Capture the cell that displays the provided text and extract its (X, Y) central coordinate. 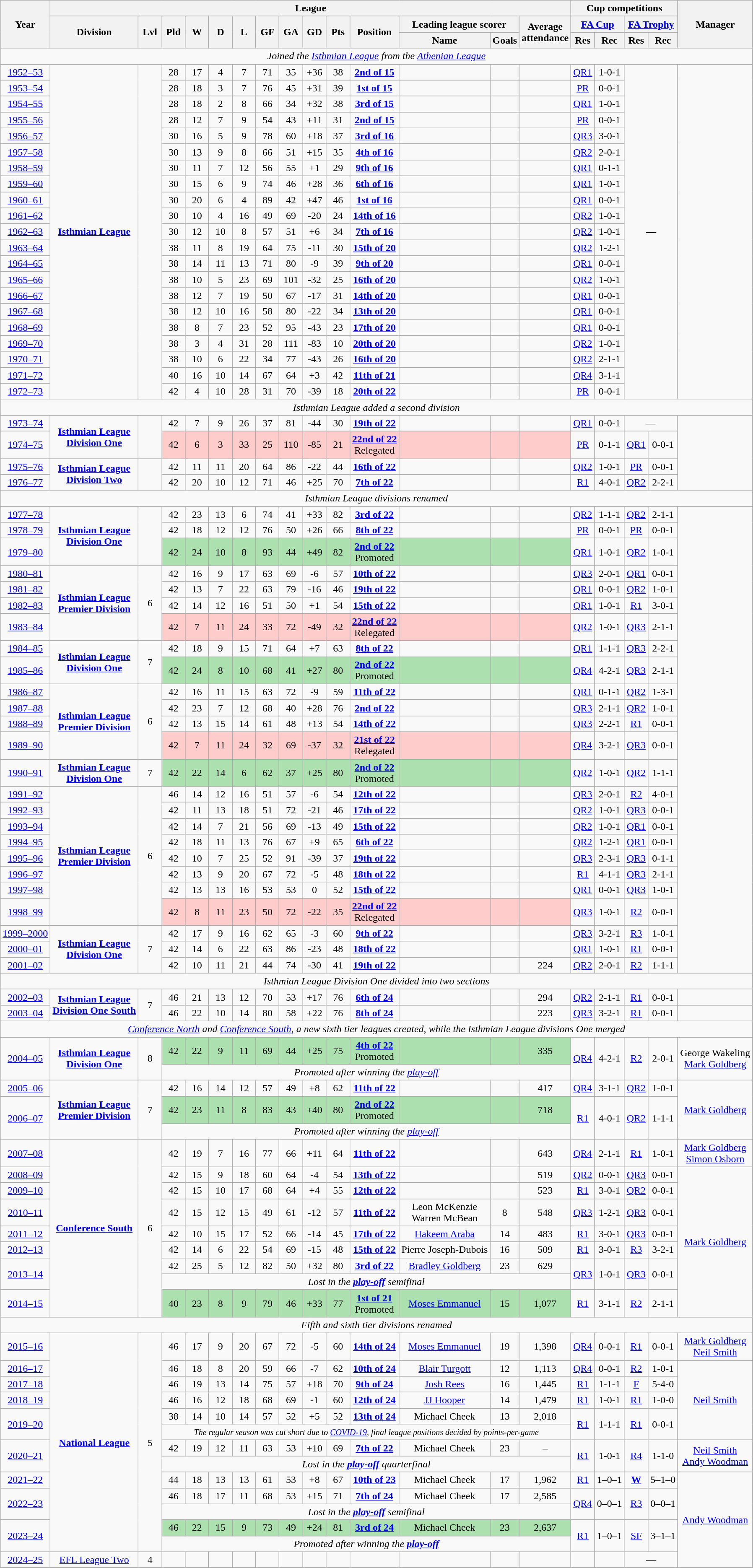
2006–07 (25, 1118)
2005–06 (25, 1088)
Fifth and sixth tier divisions renamed (376, 1325)
National League (94, 1442)
George WakelingMark Goldberg (715, 1059)
1999–2000 (25, 933)
1994–95 (25, 842)
-13 (314, 826)
4-1-1 (610, 874)
13th of 24 (374, 1416)
Mark GoldbergNeil Smith (715, 1347)
D (221, 32)
294 (545, 997)
Isthmian LeagueDivision Two (94, 475)
Conference South (94, 1228)
-3 (314, 933)
2011–12 (25, 1234)
2012–13 (25, 1250)
Position (374, 32)
L (244, 32)
1955–56 (25, 120)
2002–03 (25, 997)
1954–55 (25, 104)
3rd of 16 (374, 136)
335 (545, 1051)
1967–68 (25, 312)
Averageattendance (545, 32)
1984–85 (25, 649)
1,398 (545, 1347)
Pierre Joseph-Dubois (444, 1250)
The regular season was cut short due to COVID-19, final league positions decided by points-per-game (366, 1432)
Andy Woodman (715, 1520)
+4 (314, 1191)
+36 (314, 72)
Lvl (150, 32)
16th of 22 (374, 467)
2001–02 (25, 965)
1-3-1 (663, 692)
-17 (314, 296)
223 (545, 1013)
-23 (314, 949)
2020–21 (25, 1456)
Isthmian League divisions renamed (376, 498)
F (636, 1384)
+17 (314, 997)
1970–71 (25, 359)
+6 (314, 232)
10th of 22 (374, 574)
1985–86 (25, 670)
1968–69 (25, 327)
1953–54 (25, 88)
-85 (314, 444)
11th of 21 (374, 375)
1992–93 (25, 810)
1981–82 (25, 589)
2nd of 22 (374, 708)
+24 (314, 1528)
1-0-0 (663, 1400)
2-3-1 (610, 858)
12th of 24 (374, 1400)
6th of 24 (374, 997)
1969–70 (25, 343)
9th of 24 (374, 1384)
1973–74 (25, 423)
548 (545, 1212)
1990–91 (25, 772)
+26 (314, 530)
+31 (314, 88)
Neil SmithAndy Woodman (715, 1456)
-32 (314, 280)
1961–62 (25, 216)
1st of 15 (374, 88)
224 (545, 965)
1956–57 (25, 136)
Conference North and Conference South, a new sixth tier leagues created, while the Isthmian League divisions One merged (376, 1029)
Cup competitions (625, 8)
2017–18 (25, 1384)
509 (545, 1250)
91 (291, 858)
1979–80 (25, 552)
6th of 16 (374, 184)
1977–78 (25, 514)
SF (636, 1536)
15th of 20 (374, 248)
GA (291, 32)
Pts (338, 32)
110 (291, 444)
Manager (715, 24)
95 (291, 327)
Isthmian League (94, 231)
+27 (314, 670)
1972–73 (25, 391)
1959–60 (25, 184)
Isthmian League added a second division (376, 407)
-21 (314, 810)
14th of 22 (374, 724)
-7 (314, 1368)
Neil Smith (715, 1400)
1958–59 (25, 168)
2022–23 (25, 1504)
1,445 (545, 1384)
1,479 (545, 1400)
14th of 20 (374, 296)
Name (444, 40)
FA Trophy (651, 24)
2013–14 (25, 1274)
+13 (314, 724)
1998–99 (25, 911)
JJ Hooper (444, 1400)
+5 (314, 1416)
1987–88 (25, 708)
13th of 22 (374, 1175)
2,637 (545, 1528)
-30 (314, 965)
Pld (174, 32)
1974–75 (25, 444)
2003–04 (25, 1013)
3–1–1 (663, 1536)
1975–76 (25, 467)
2021–22 (25, 1480)
-20 (314, 216)
9th of 22 (374, 933)
Leon McKenzieWarren McBean (444, 1212)
73 (267, 1528)
2 (221, 104)
Leading league scorer (460, 24)
1st of 16 (374, 200)
R4 (636, 1456)
1988–89 (25, 724)
2016–17 (25, 1368)
Year (25, 24)
3rd of 24 (374, 1528)
EFL League Two (94, 1560)
83 (267, 1110)
29 (338, 168)
2010–11 (25, 1212)
-1 (314, 1400)
1983–84 (25, 627)
5-4-0 (663, 1384)
14th of 24 (374, 1347)
2004–05 (25, 1059)
101 (291, 280)
111 (291, 343)
2,018 (545, 1416)
2007–08 (25, 1153)
10th of 23 (374, 1480)
+7 (314, 649)
1965–66 (25, 280)
4th of 22Promoted (374, 1051)
1989–90 (25, 745)
Joined the Isthmian League from the Athenian League (376, 56)
1976–77 (25, 483)
1966–67 (25, 296)
– (545, 1448)
2014–15 (25, 1303)
2,585 (545, 1496)
-83 (314, 343)
10th of 24 (374, 1368)
21st of 22Relegated (374, 745)
1993–94 (25, 826)
GD (314, 32)
Isthmian League Division One divided into two sections (376, 981)
1971–72 (25, 375)
1964–65 (25, 264)
7th of 16 (374, 232)
+47 (314, 200)
1980–81 (25, 574)
-44 (314, 423)
+10 (314, 1448)
-37 (314, 745)
483 (545, 1234)
League (311, 8)
1,962 (545, 1480)
+40 (314, 1110)
-15 (314, 1250)
20th of 22 (374, 391)
2024–25 (25, 1560)
1,113 (545, 1368)
89 (267, 200)
1,077 (545, 1303)
+22 (314, 1013)
Lost in the play-off quarterfinal (366, 1464)
417 (545, 1088)
1995–96 (25, 858)
Blair Turgott (444, 1368)
+49 (314, 552)
5–1–0 (663, 1480)
8th of 24 (374, 1013)
Josh Rees (444, 1384)
-49 (314, 627)
-12 (314, 1212)
1960–61 (25, 200)
643 (545, 1153)
36 (338, 184)
1962–63 (25, 232)
1952–53 (25, 72)
FA Cup (598, 24)
2015–16 (25, 1347)
1996–97 (25, 874)
523 (545, 1191)
1st of 21Promoted (374, 1303)
629 (545, 1266)
78 (267, 136)
GF (267, 32)
718 (545, 1110)
3rd of 15 (374, 104)
1957–58 (25, 152)
-4 (314, 1175)
1-1-0 (663, 1456)
0 (314, 890)
2019–20 (25, 1424)
2000–01 (25, 949)
17th of 20 (374, 327)
+3 (314, 375)
Goals (505, 40)
Mark GoldbergSimon Osborn (715, 1153)
-16 (314, 589)
1978–79 (25, 530)
Hakeem Araba (444, 1234)
Division (94, 32)
6th of 22 (374, 842)
1963–64 (25, 248)
1986–87 (25, 692)
2023–24 (25, 1536)
Bradley Goldberg (444, 1266)
2018–19 (25, 1400)
9th of 16 (374, 168)
93 (267, 552)
2009–10 (25, 1191)
-11 (314, 248)
+9 (314, 842)
1991–92 (25, 794)
Isthmian LeagueDivision One South (94, 1005)
9th of 20 (374, 264)
1997–98 (25, 890)
-14 (314, 1234)
4th of 16 (374, 152)
13th of 20 (374, 312)
14th of 16 (374, 216)
20th of 20 (374, 343)
7th of 24 (374, 1496)
1982–83 (25, 605)
519 (545, 1175)
2008–09 (25, 1175)
